Search for the cell housing the specified text and yield its (x, y) center coordinate. 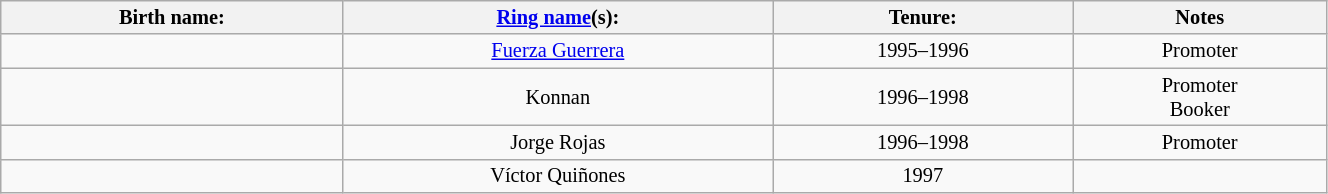
Fuerza Guerrera (558, 51)
Konnan (558, 97)
Tenure: (923, 17)
Birth name: (172, 17)
PromoterBooker (1200, 97)
Notes (1200, 17)
Víctor Quiñones (558, 176)
1995–1996 (923, 51)
Ring name(s): (558, 17)
1997 (923, 176)
Jorge Rojas (558, 142)
